For the text-containing cell, return its midpoint in [X, Y] coordinate format. 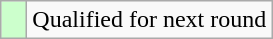
Qualified for next round [150, 20]
